Scan for the cell matching the given text and deliver its [X, Y] coordinate at center. 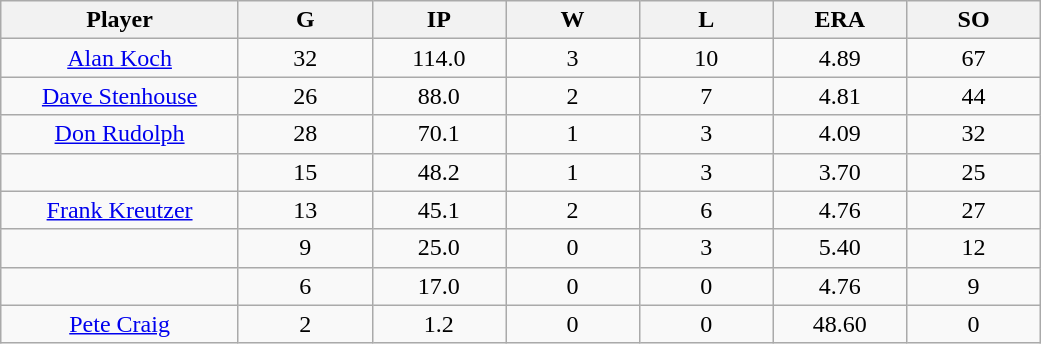
26 [305, 96]
Dave Stenhouse [120, 96]
10 [706, 58]
5.40 [840, 248]
SO [974, 20]
4.09 [840, 134]
7 [706, 96]
4.89 [840, 58]
25 [974, 172]
44 [974, 96]
17.0 [439, 286]
15 [305, 172]
13 [305, 210]
G [305, 20]
Frank Kreutzer [120, 210]
28 [305, 134]
3.70 [840, 172]
114.0 [439, 58]
48.2 [439, 172]
4.81 [840, 96]
27 [974, 210]
70.1 [439, 134]
Pete Craig [120, 324]
67 [974, 58]
Alan Koch [120, 58]
W [573, 20]
Don Rudolph [120, 134]
Player [120, 20]
45.1 [439, 210]
12 [974, 248]
88.0 [439, 96]
1.2 [439, 324]
L [706, 20]
IP [439, 20]
ERA [840, 20]
25.0 [439, 248]
48.60 [840, 324]
